Find where the given text appears and provide that cell's center as [X, Y] coordinate. 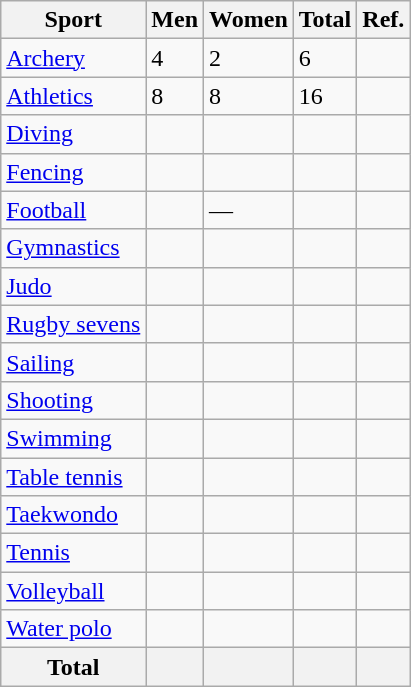
Taekwondo [74, 515]
Archery [74, 58]
Sailing [74, 362]
Ref. [384, 20]
Football [74, 210]
16 [325, 96]
Tennis [74, 553]
Swimming [74, 438]
Gymnastics [74, 248]
Volleyball [74, 591]
Table tennis [74, 477]
Rugby sevens [74, 324]
4 [175, 58]
Diving [74, 134]
Women [249, 20]
Athletics [74, 96]
2 [249, 58]
Men [175, 20]
Water polo [74, 629]
Fencing [74, 172]
Shooting [74, 400]
6 [325, 58]
— [249, 210]
Judo [74, 286]
Sport [74, 20]
